Detect which cell encompasses the target text, then output its [X, Y] center coordinate. 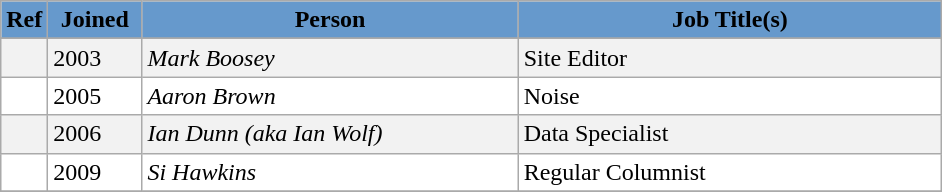
Regular Columnist [730, 172]
2009 [95, 172]
Noise [730, 96]
Joined [95, 20]
Aaron Brown [330, 96]
Site Editor [730, 58]
2005 [95, 96]
2006 [95, 134]
Person [330, 20]
2003 [95, 58]
Data Specialist [730, 134]
Mark Boosey [330, 58]
Job Title(s) [730, 20]
Ref [24, 20]
Ian Dunn (aka Ian Wolf) [330, 134]
Si Hawkins [330, 172]
